Provide the (X, Y) coordinate of the cell's center where the given text is located.  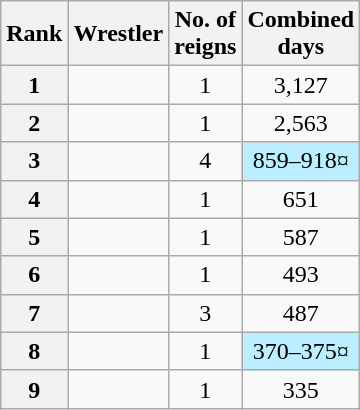
370–375¤ (301, 351)
6 (34, 275)
3,127 (301, 85)
487 (301, 313)
493 (301, 275)
7 (34, 313)
8 (34, 351)
2,563 (301, 123)
651 (301, 199)
9 (34, 389)
Rank (34, 34)
335 (301, 389)
Combineddays (301, 34)
859–918¤ (301, 161)
2 (34, 123)
No. ofreigns (206, 34)
5 (34, 237)
587 (301, 237)
Wrestler (118, 34)
